Return the [x, y] coordinate for the center point of the cell that contains the specified text.  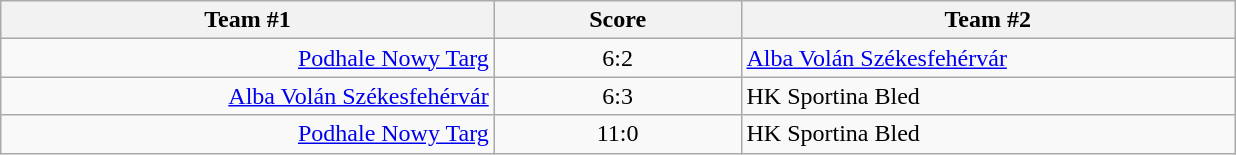
Score [618, 20]
Team #2 [988, 20]
11:0 [618, 134]
6:2 [618, 58]
6:3 [618, 96]
Team #1 [248, 20]
